Scan for the cell matching the given text and deliver its (X, Y) coordinate at center. 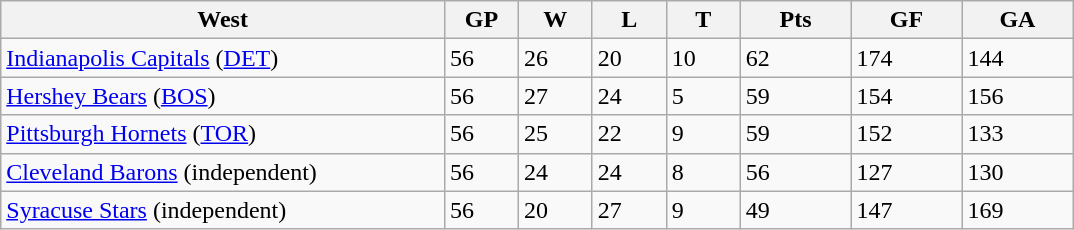
Syracuse Stars (independent) (223, 210)
154 (906, 96)
22 (629, 134)
W (555, 20)
62 (796, 58)
GF (906, 20)
10 (703, 58)
147 (906, 210)
174 (906, 58)
5 (703, 96)
26 (555, 58)
West (223, 20)
Pittsburgh Hornets (TOR) (223, 134)
GP (481, 20)
Cleveland Barons (independent) (223, 172)
156 (1018, 96)
127 (906, 172)
130 (1018, 172)
Pts (796, 20)
Hershey Bears (BOS) (223, 96)
GA (1018, 20)
25 (555, 134)
T (703, 20)
169 (1018, 210)
L (629, 20)
49 (796, 210)
152 (906, 134)
Indianapolis Capitals (DET) (223, 58)
144 (1018, 58)
133 (1018, 134)
8 (703, 172)
